Find where the given text appears and provide that cell's center as (x, y) coordinate. 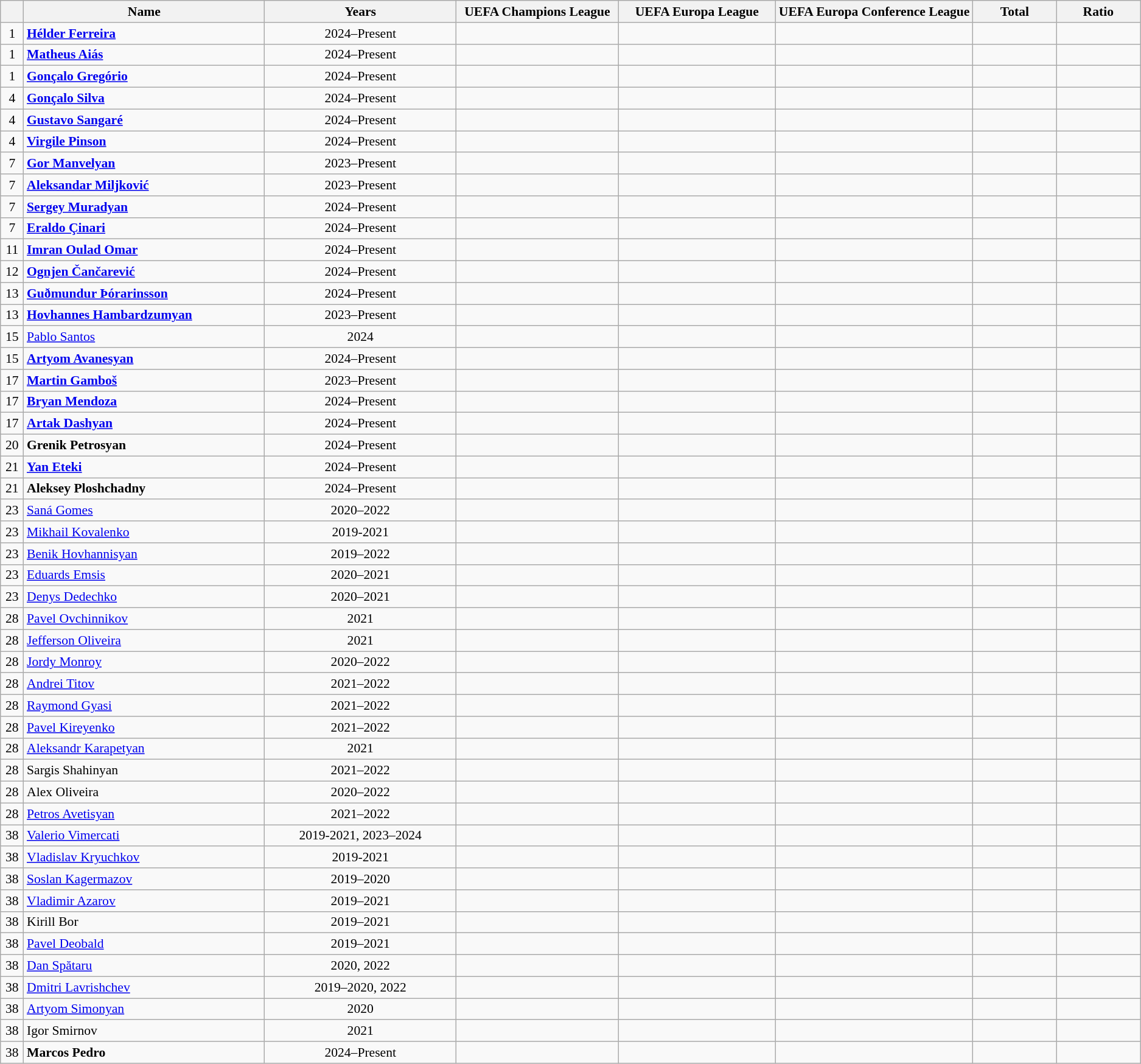
Mikhail Kovalenko (144, 532)
Hovhannes Hambardzumyan (144, 315)
Yan Eteki (144, 467)
Vladimir Azarov (144, 901)
Soslan Kagermazov (144, 879)
Artak Dashyan (144, 424)
Hélder Ferreira (144, 33)
Kirill Bor (144, 922)
Gonçalo Gregório (144, 77)
Denys Dedechko (144, 597)
Eduards Emsis (144, 575)
Guðmundur Þórarinsson (144, 293)
Benik Hovhannisyan (144, 554)
Total (1015, 12)
Andrei Titov (144, 684)
UEFA Champions League (537, 12)
Alex Oliveira (144, 793)
Valerio Vimercati (144, 836)
Pavel Deobald (144, 944)
Pavel Kireyenko (144, 727)
Sergey Muradyan (144, 207)
Sargis Shahinyan (144, 771)
20 (12, 446)
Pavel Ovchinnikov (144, 619)
2019–2020, 2022 (360, 987)
Bryan Mendoza (144, 402)
Martin Gamboš (144, 380)
Igor Smirnov (144, 1031)
Pablo Santos (144, 337)
2024 (360, 337)
Aleksandr Karapetyan (144, 749)
Aleksandar Miljković (144, 185)
Dan Spătaru (144, 966)
Gonçalo Silva (144, 99)
Gor Manvelyan (144, 164)
2019–2022 (360, 554)
Jefferson Oliveira (144, 640)
Dmitri Lavrishchev (144, 987)
Marcos Pedro (144, 1052)
Raymond Gyasi (144, 705)
Years (360, 12)
2020 (360, 1009)
Jordy Monroy (144, 662)
2019-2021, 2023–2024 (360, 836)
Ratio (1098, 12)
Petros Avetisyan (144, 814)
Eraldo Çinari (144, 228)
11 (12, 250)
Virgile Pinson (144, 142)
Artyom Simonyan (144, 1009)
2020, 2022 (360, 966)
Aleksey Ploshchadny (144, 489)
Imran Oulad Omar (144, 250)
Grenik Petrosyan (144, 446)
Gustavo Sangaré (144, 120)
2019–2020 (360, 879)
Artyom Avanesyan (144, 359)
Ognjen Čančarević (144, 272)
UEFA Europa Conference League (874, 12)
12 (12, 272)
UEFA Europa League (697, 12)
Matheus Aiás (144, 55)
Name (144, 12)
Saná Gomes (144, 511)
Vladislav Kryuchkov (144, 858)
